Pinpoint the cell where the given text exists, returning its (X, Y) midpoint coordinate. 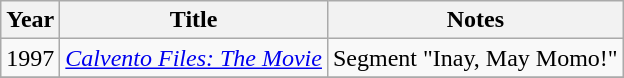
Year (30, 20)
Segment "Inay, May Momo!" (475, 58)
Calvento Files: The Movie (194, 58)
Notes (475, 20)
Title (194, 20)
1997 (30, 58)
